Output the (X, Y) coordinate of the center of the cell containing the given text.  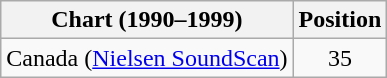
Position (340, 20)
35 (340, 58)
Canada (Nielsen SoundScan) (147, 58)
Chart (1990–1999) (147, 20)
